Detect which cell encompasses the target text, then output its (x, y) center coordinate. 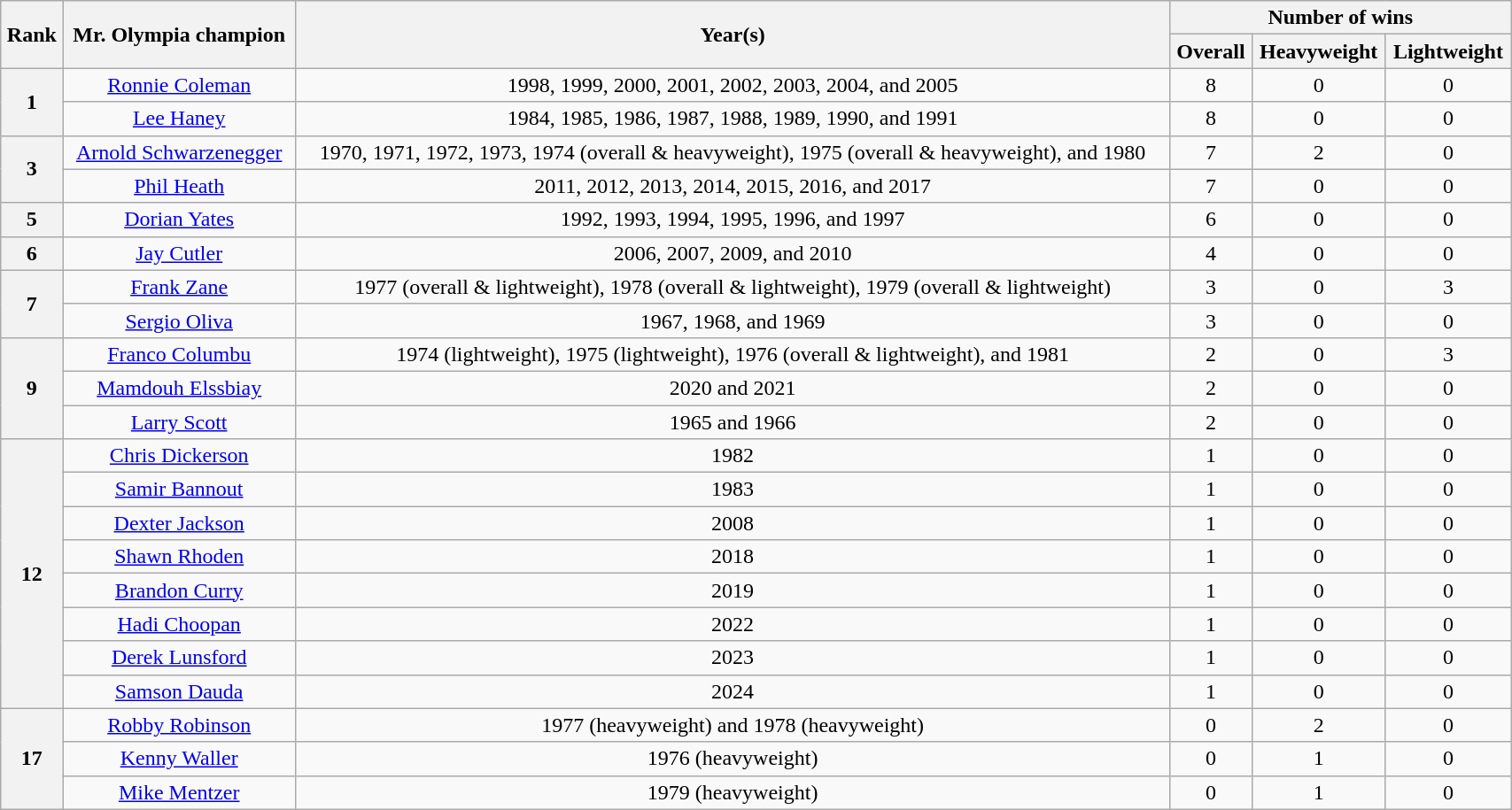
1984, 1985, 1986, 1987, 1988, 1989, 1990, and 1991 (732, 119)
1983 (732, 490)
1970, 1971, 1972, 1973, 1974 (overall & heavyweight), 1975 (overall & heavyweight), and 1980 (732, 152)
Brandon Curry (179, 590)
Frank Zane (179, 287)
Shawn Rhoden (179, 557)
1998, 1999, 2000, 2001, 2002, 2003, 2004, and 2005 (732, 85)
Dorian Yates (179, 220)
Dexter Jackson (179, 523)
1977 (overall & lightweight), 1978 (overall & lightweight), 1979 (overall & lightweight) (732, 287)
1974 (lightweight), 1975 (lightweight), 1976 (overall & lightweight), and 1981 (732, 354)
Lightweight (1447, 51)
2020 and 2021 (732, 388)
2024 (732, 691)
Chris Dickerson (179, 456)
2008 (732, 523)
1976 (heavyweight) (732, 759)
Sergio Oliva (179, 320)
Samson Dauda (179, 691)
2018 (732, 557)
Mr. Olympia champion (179, 35)
2023 (732, 658)
Robby Robinson (179, 725)
9 (32, 388)
17 (32, 759)
Samir Bannout (179, 490)
1979 (heavyweight) (732, 792)
1982 (732, 456)
1992, 1993, 1994, 1995, 1996, and 1997 (732, 220)
2011, 2012, 2013, 2014, 2015, 2016, and 2017 (732, 186)
Lee Haney (179, 119)
Phil Heath (179, 186)
Franco Columbu (179, 354)
1977 (heavyweight) and 1978 (heavyweight) (732, 725)
Arnold Schwarzenegger (179, 152)
Number of wins (1341, 18)
Heavyweight (1318, 51)
Year(s) (732, 35)
Larry Scott (179, 422)
Mamdouh Elssbiay (179, 388)
Ronnie Coleman (179, 85)
Hadi Choopan (179, 624)
2019 (732, 590)
2006, 2007, 2009, and 2010 (732, 253)
Derek Lunsford (179, 658)
4 (1211, 253)
Overall (1211, 51)
1967, 1968, and 1969 (732, 320)
1965 and 1966 (732, 422)
Kenny Waller (179, 759)
Mike Mentzer (179, 792)
Jay Cutler (179, 253)
12 (32, 574)
Rank (32, 35)
5 (32, 220)
2022 (732, 624)
